Provide the (x, y) coordinate of the cell's center where the given text is located.  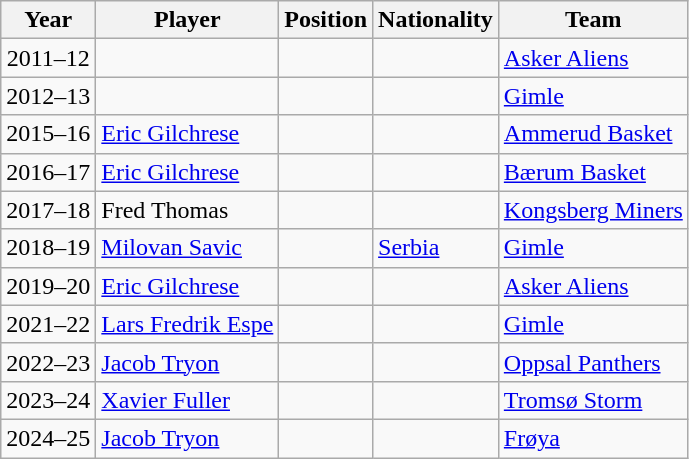
2023–24 (48, 400)
Nationality (436, 20)
2011–12 (48, 58)
2021–22 (48, 324)
Ammerud Basket (593, 134)
Oppsal Panthers (593, 362)
Fred Thomas (188, 210)
Position (326, 20)
Bærum Basket (593, 172)
2018–19 (48, 248)
Team (593, 20)
Kongsberg Miners (593, 210)
Lars Fredrik Espe (188, 324)
2017–18 (48, 210)
2019–20 (48, 286)
Tromsø Storm (593, 400)
Serbia (436, 248)
2016–17 (48, 172)
Year (48, 20)
2012–13 (48, 96)
Milovan Savic (188, 248)
Xavier Fuller (188, 400)
2022–23 (48, 362)
2024–25 (48, 438)
Player (188, 20)
Frøya (593, 438)
2015–16 (48, 134)
